Return the (x, y) coordinate for the center point of the cell that contains the specified text.  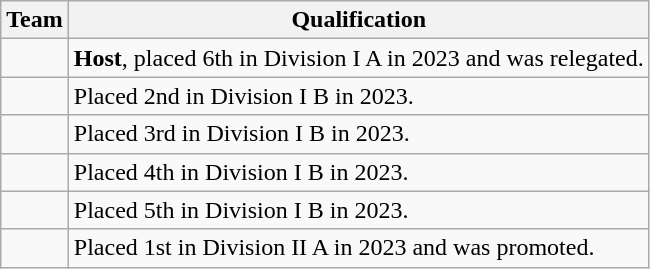
Placed 5th in Division I B in 2023. (358, 210)
Team (35, 20)
Placed 2nd in Division I B in 2023. (358, 96)
Host, placed 6th in Division I A in 2023 and was relegated. (358, 58)
Placed 3rd in Division I B in 2023. (358, 134)
Qualification (358, 20)
Placed 1st in Division II A in 2023 and was promoted. (358, 248)
Placed 4th in Division I B in 2023. (358, 172)
